Capture the cell that displays the provided text and extract its [X, Y] central coordinate. 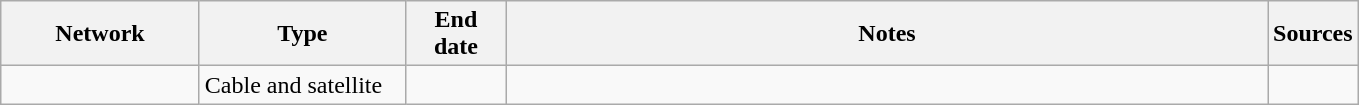
Type [302, 34]
Network [100, 34]
Sources [1314, 34]
Cable and satellite [302, 85]
End date [456, 34]
Notes [886, 34]
